For the text-containing cell, return its midpoint in (X, Y) coordinate format. 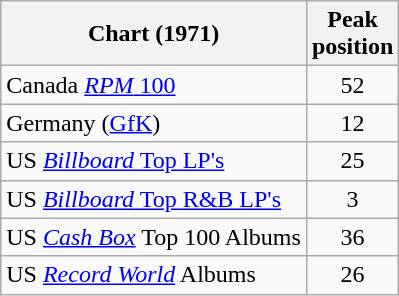
Canada RPM 100 (154, 85)
Peakposition (352, 34)
Germany (GfK) (154, 123)
US Record World Albums (154, 275)
25 (352, 161)
26 (352, 275)
US Billboard Top R&B LP's (154, 199)
52 (352, 85)
Chart (1971) (154, 34)
US Billboard Top LP's (154, 161)
12 (352, 123)
3 (352, 199)
US Cash Box Top 100 Albums (154, 237)
36 (352, 237)
